Pinpoint the cell where the given text exists, returning its (x, y) midpoint coordinate. 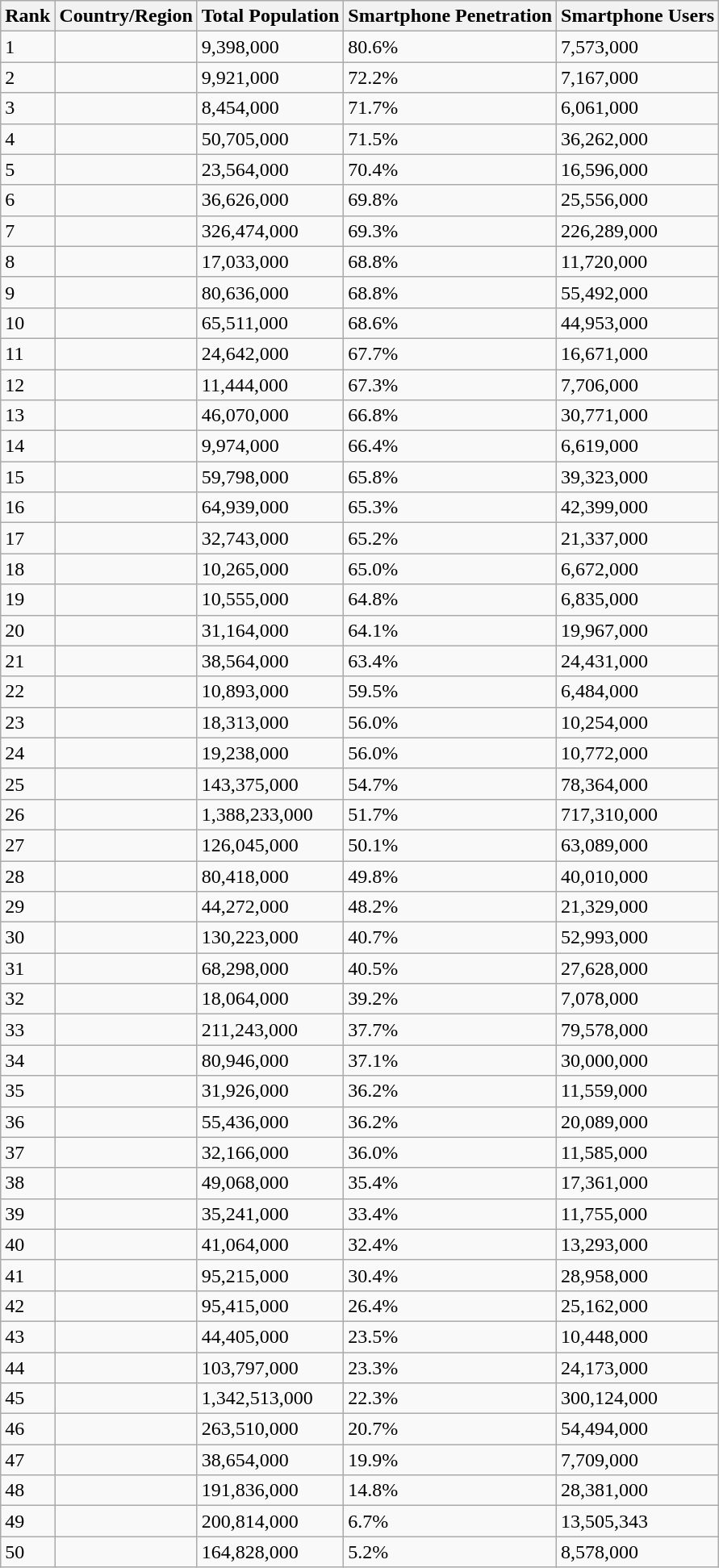
54.7% (450, 784)
10,265,000 (270, 569)
66.4% (450, 446)
37 (27, 1152)
1,388,233,000 (270, 814)
7,078,000 (637, 999)
18,064,000 (270, 999)
55,492,000 (637, 292)
7,706,000 (637, 385)
143,375,000 (270, 784)
18,313,000 (270, 722)
20 (27, 630)
31,164,000 (270, 630)
67.7% (450, 353)
26 (27, 814)
10,448,000 (637, 1336)
64.1% (450, 630)
80.6% (450, 47)
55,436,000 (270, 1122)
65.0% (450, 569)
71.7% (450, 108)
49,068,000 (270, 1183)
36,626,000 (270, 200)
12 (27, 385)
95,415,000 (270, 1306)
6,484,000 (637, 692)
59,798,000 (270, 477)
48 (27, 1491)
17,361,000 (637, 1183)
39,323,000 (637, 477)
42 (27, 1306)
4 (27, 139)
28 (27, 876)
32,743,000 (270, 538)
2 (27, 77)
38,564,000 (270, 661)
3 (27, 108)
211,243,000 (270, 1030)
24,173,000 (637, 1368)
27 (27, 845)
34 (27, 1060)
16,596,000 (637, 169)
30.4% (450, 1275)
6.7% (450, 1521)
35 (27, 1091)
50,705,000 (270, 139)
19 (27, 600)
36,262,000 (637, 139)
10,772,000 (637, 753)
49 (27, 1521)
33 (27, 1030)
30,771,000 (637, 416)
44,272,000 (270, 907)
69.8% (450, 200)
10,893,000 (270, 692)
59.5% (450, 692)
67.3% (450, 385)
40.7% (450, 938)
17 (27, 538)
9,398,000 (270, 47)
80,418,000 (270, 876)
7,573,000 (637, 47)
226,289,000 (637, 231)
26.4% (450, 1306)
35.4% (450, 1183)
11,559,000 (637, 1091)
Rank (27, 16)
43 (27, 1336)
9 (27, 292)
20,089,000 (637, 1122)
6,061,000 (637, 108)
326,474,000 (270, 231)
79,578,000 (637, 1030)
69.3% (450, 231)
63,089,000 (637, 845)
15 (27, 477)
13,505,343 (637, 1521)
191,836,000 (270, 1491)
40,010,000 (637, 876)
32,166,000 (270, 1152)
27,628,000 (637, 968)
49.8% (450, 876)
72.2% (450, 77)
40 (27, 1244)
19,238,000 (270, 753)
23.5% (450, 1336)
36 (27, 1122)
11 (27, 353)
9,921,000 (270, 77)
32 (27, 999)
7 (27, 231)
1 (27, 47)
30 (27, 938)
37.7% (450, 1030)
18 (27, 569)
30,000,000 (637, 1060)
9,974,000 (270, 446)
39 (27, 1214)
Smartphone Users (637, 16)
10,254,000 (637, 722)
6,619,000 (637, 446)
8,454,000 (270, 108)
70.4% (450, 169)
23 (27, 722)
Total Population (270, 16)
47 (27, 1460)
54,494,000 (637, 1429)
80,636,000 (270, 292)
24,642,000 (270, 353)
130,223,000 (270, 938)
65.8% (450, 477)
10 (27, 323)
44 (27, 1368)
28,381,000 (637, 1491)
300,124,000 (637, 1399)
6 (27, 200)
11,444,000 (270, 385)
39.2% (450, 999)
6,672,000 (637, 569)
8,578,000 (637, 1552)
95,215,000 (270, 1275)
11,755,000 (637, 1214)
21 (27, 661)
45 (27, 1399)
25,556,000 (637, 200)
23.3% (450, 1368)
11,585,000 (637, 1152)
22 (27, 692)
40.5% (450, 968)
17,033,000 (270, 261)
35,241,000 (270, 1214)
25 (27, 784)
Country/Region (126, 16)
7,167,000 (637, 77)
78,364,000 (637, 784)
21,329,000 (637, 907)
52,993,000 (637, 938)
14 (27, 446)
68.6% (450, 323)
22.3% (450, 1399)
50.1% (450, 845)
38,654,000 (270, 1460)
16 (27, 508)
46 (27, 1429)
13,293,000 (637, 1244)
103,797,000 (270, 1368)
21,337,000 (637, 538)
5 (27, 169)
41 (27, 1275)
31 (27, 968)
64.8% (450, 600)
19,967,000 (637, 630)
25,162,000 (637, 1306)
80,946,000 (270, 1060)
66.8% (450, 416)
200,814,000 (270, 1521)
38 (27, 1183)
44,953,000 (637, 323)
1,342,513,000 (270, 1399)
42,399,000 (637, 508)
Smartphone Penetration (450, 16)
44,405,000 (270, 1336)
63.4% (450, 661)
36.0% (450, 1152)
65.3% (450, 508)
37.1% (450, 1060)
717,310,000 (637, 814)
65.2% (450, 538)
263,510,000 (270, 1429)
32.4% (450, 1244)
51.7% (450, 814)
28,958,000 (637, 1275)
24,431,000 (637, 661)
64,939,000 (270, 508)
6,835,000 (637, 600)
24 (27, 753)
7,709,000 (637, 1460)
8 (27, 261)
71.5% (450, 139)
126,045,000 (270, 845)
50 (27, 1552)
16,671,000 (637, 353)
68,298,000 (270, 968)
48.2% (450, 907)
31,926,000 (270, 1091)
11,720,000 (637, 261)
41,064,000 (270, 1244)
164,828,000 (270, 1552)
23,564,000 (270, 169)
5.2% (450, 1552)
33.4% (450, 1214)
19.9% (450, 1460)
14.8% (450, 1491)
20.7% (450, 1429)
46,070,000 (270, 416)
65,511,000 (270, 323)
29 (27, 907)
13 (27, 416)
10,555,000 (270, 600)
